Return (x, y) of the center of cell containing provided text 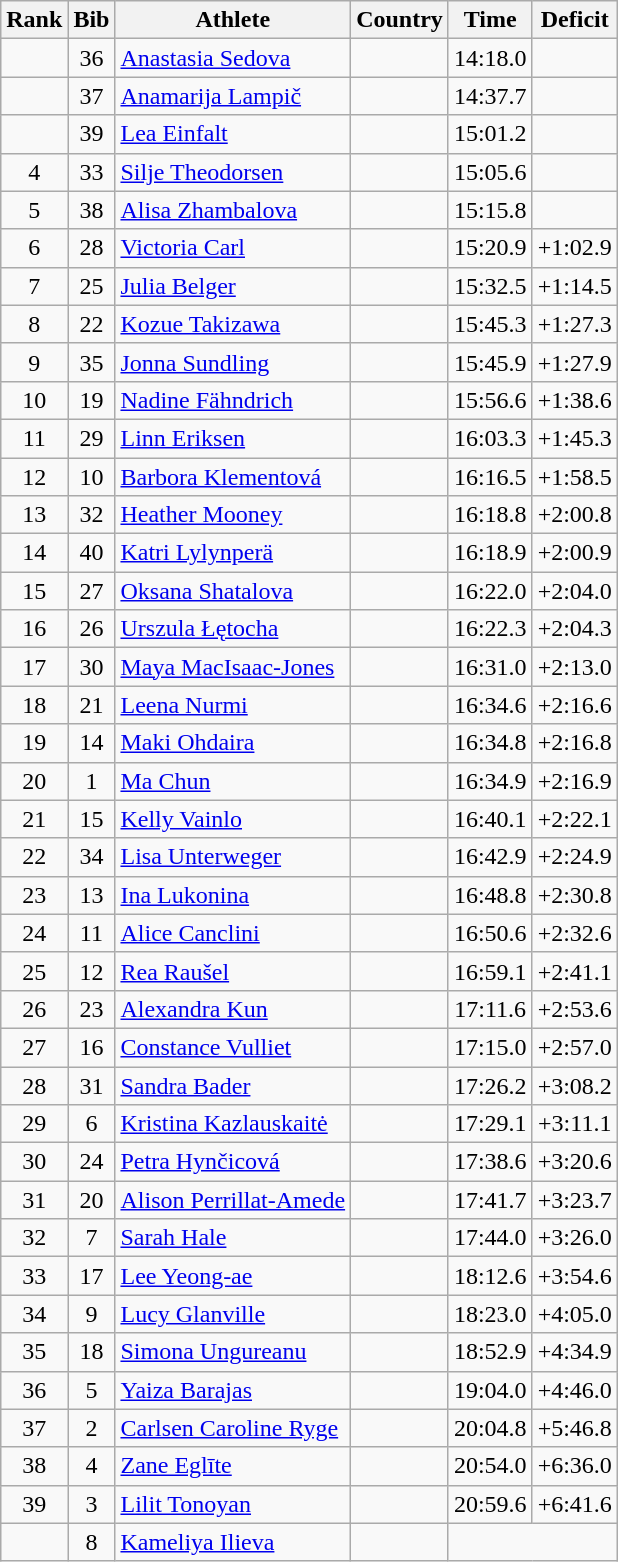
40 (92, 553)
Time (490, 20)
+3:54.6 (574, 1276)
+3:26.0 (574, 1238)
Jonna Sundling (233, 362)
16:40.1 (490, 819)
+2:32.6 (574, 933)
Yaiza Barajas (233, 1390)
15:20.9 (490, 248)
17:26.2 (490, 1085)
+2:13.0 (574, 667)
Urszula Łętocha (233, 629)
Leena Nurmi (233, 705)
16:59.1 (490, 971)
19:04.0 (490, 1390)
3 (92, 1504)
+2:04.0 (574, 591)
14:37.7 (490, 96)
16:34.9 (490, 781)
+2:16.8 (574, 743)
20:54.0 (490, 1466)
17:11.6 (490, 1009)
Lilit Tonoyan (233, 1504)
16:31.0 (490, 667)
17:15.0 (490, 1047)
+4:05.0 (574, 1314)
+5:46.8 (574, 1428)
+1:58.5 (574, 477)
Silje Theodorsen (233, 172)
+1:14.5 (574, 286)
Carlsen Caroline Ryge (233, 1428)
Lee Yeong-ae (233, 1276)
Ma Chun (233, 781)
Zane Eglīte (233, 1466)
15:15.8 (490, 210)
15:45.3 (490, 324)
16:48.8 (490, 895)
+2:41.1 (574, 971)
17:41.7 (490, 1200)
+4:34.9 (574, 1352)
+1:02.9 (574, 248)
+1:45.3 (574, 438)
+3:08.2 (574, 1085)
+2:57.0 (574, 1047)
Alisa Zhambalova (233, 210)
Kozue Takizawa (233, 324)
+2:00.9 (574, 553)
Victoria Carl (233, 248)
Anastasia Sedova (233, 58)
Bib (92, 20)
Katri Lylynperä (233, 553)
16:18.9 (490, 553)
Country (400, 20)
Rea Raušel (233, 971)
Kameliya Ilieva (233, 1542)
Kelly Vainlo (233, 819)
Heather Mooney (233, 515)
Sarah Hale (233, 1238)
Rank (34, 20)
Alexandra Kun (233, 1009)
Petra Hynčicová (233, 1162)
15:56.6 (490, 400)
2 (92, 1428)
18:52.9 (490, 1352)
16:22.3 (490, 629)
+6:41.6 (574, 1504)
Anamarija Lampič (233, 96)
+4:46.0 (574, 1390)
+1:27.3 (574, 324)
15:45.9 (490, 362)
Deficit (574, 20)
+6:36.0 (574, 1466)
+3:11.1 (574, 1124)
17:44.0 (490, 1238)
+2:30.8 (574, 895)
+2:00.8 (574, 515)
+2:16.6 (574, 705)
20:04.8 (490, 1428)
17:29.1 (490, 1124)
+2:24.9 (574, 857)
Maya MacIsaac-Jones (233, 667)
Athlete (233, 20)
Alice Canclini (233, 933)
+1:38.6 (574, 400)
+1:27.9 (574, 362)
Barbora Klementová (233, 477)
16:16.5 (490, 477)
Simona Ungureanu (233, 1352)
18:12.6 (490, 1276)
15:05.6 (490, 172)
+2:53.6 (574, 1009)
Constance Vulliet (233, 1047)
Lucy Glanville (233, 1314)
Maki Ohdaira (233, 743)
16:03.3 (490, 438)
17:38.6 (490, 1162)
Lea Einfalt (233, 134)
15:32.5 (490, 286)
Sandra Bader (233, 1085)
18:23.0 (490, 1314)
Nadine Fähndrich (233, 400)
Kristina Kazlauskaitė (233, 1124)
1 (92, 781)
16:50.6 (490, 933)
14:18.0 (490, 58)
+3:20.6 (574, 1162)
+2:22.1 (574, 819)
16:34.6 (490, 705)
Oksana Shatalova (233, 591)
+3:23.7 (574, 1200)
+2:16.9 (574, 781)
Julia Belger (233, 286)
16:34.8 (490, 743)
16:22.0 (490, 591)
16:18.8 (490, 515)
15:01.2 (490, 134)
Ina Lukonina (233, 895)
16:42.9 (490, 857)
20:59.6 (490, 1504)
Lisa Unterweger (233, 857)
+2:04.3 (574, 629)
Linn Eriksen (233, 438)
Alison Perrillat-Amede (233, 1200)
